For the text-containing cell, return its midpoint in (X, Y) coordinate format. 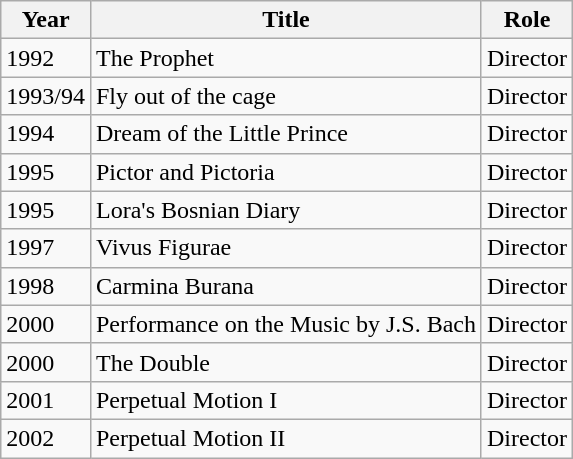
Performance on the Music by J.S. Bach (286, 324)
Dream of the Little Prince (286, 134)
Fly out of the cage (286, 96)
The Prophet (286, 58)
Carmina Burana (286, 286)
1997 (46, 248)
Year (46, 20)
The Double (286, 362)
Vivus Figurae (286, 248)
1992 (46, 58)
Role (526, 20)
1998 (46, 286)
2001 (46, 400)
Pictor and Pictoria (286, 172)
Perpetual Motion I (286, 400)
2002 (46, 438)
1993/94 (46, 96)
Perpetual Motion II (286, 438)
Lora's Bosnian Diary (286, 210)
Title (286, 20)
1994 (46, 134)
